Capture the cell that displays the provided text and extract its [x, y] central coordinate. 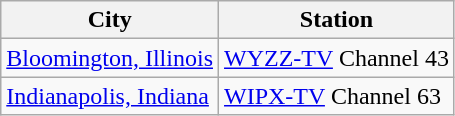
WYZZ-TV Channel 43 [337, 58]
Bloomington, Illinois [110, 58]
Station [337, 20]
City [110, 20]
WIPX-TV Channel 63 [337, 96]
Indianapolis, Indiana [110, 96]
